Provide the (X, Y) coordinate of the cell's center where the given text is located.  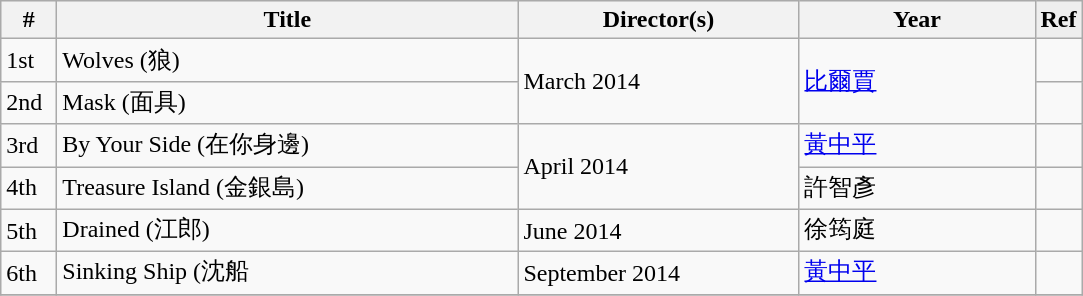
Ref (1058, 20)
徐筠庭 (917, 230)
Wolves (狼) (288, 60)
Treasure Island (金銀島) (288, 188)
Title (288, 20)
April 2014 (658, 166)
Year (917, 20)
4th (29, 188)
Drained (江郎) (288, 230)
March 2014 (658, 82)
September 2014 (658, 274)
比爾賈 (917, 82)
2nd (29, 102)
3rd (29, 146)
許智彥 (917, 188)
6th (29, 274)
By Your Side (在你身邊) (288, 146)
June 2014 (658, 230)
Sinking Ship (沈船 (288, 274)
Mask (面具) (288, 102)
Director(s) (658, 20)
1st (29, 60)
5th (29, 230)
# (29, 20)
